Identify which cell holds the provided text, then report its [x, y] central coordinate. 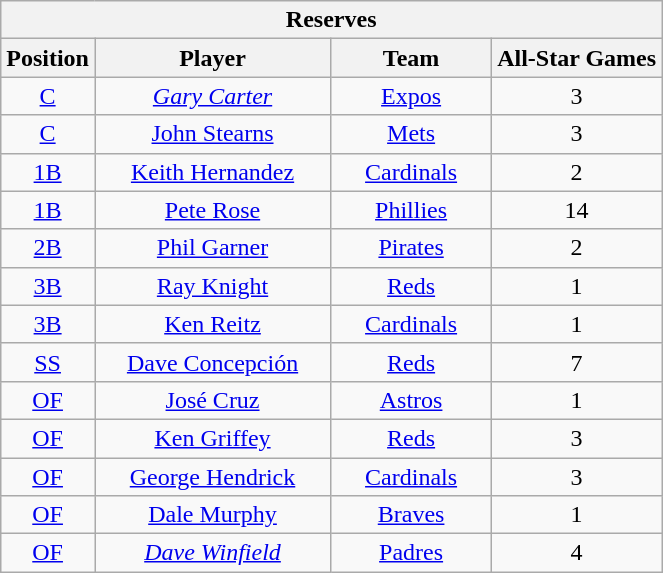
Player [212, 58]
Position [48, 58]
4 [577, 553]
Astros [412, 400]
7 [577, 362]
Padres [412, 553]
Phil Garner [212, 248]
Mets [412, 134]
All-Star Games [577, 58]
Keith Hernandez [212, 172]
Dale Murphy [212, 515]
John Stearns [212, 134]
Ken Reitz [212, 324]
Dave Winfield [212, 553]
Gary Carter [212, 96]
Reserves [332, 20]
George Hendrick [212, 477]
Ken Griffey [212, 438]
Team [412, 58]
Ray Knight [212, 286]
Braves [412, 515]
Phillies [412, 210]
Dave Concepción [212, 362]
Pirates [412, 248]
José Cruz [212, 400]
Pete Rose [212, 210]
14 [577, 210]
SS [48, 362]
Expos [412, 96]
2B [48, 248]
